Locate the cell with the specified text and output its (X, Y) center coordinate. 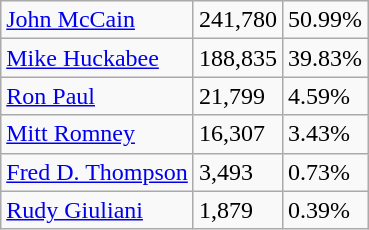
Mike Huckabee (98, 58)
21,799 (238, 96)
3.43% (324, 134)
Mitt Romney (98, 134)
John McCain (98, 20)
4.59% (324, 96)
3,493 (238, 172)
1,879 (238, 210)
16,307 (238, 134)
Rudy Giuliani (98, 210)
50.99% (324, 20)
241,780 (238, 20)
Fred D. Thompson (98, 172)
Ron Paul (98, 96)
0.39% (324, 210)
188,835 (238, 58)
0.73% (324, 172)
39.83% (324, 58)
